Pinpoint the cell where the given text exists, returning its (x, y) midpoint coordinate. 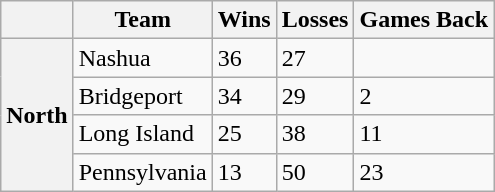
50 (315, 172)
25 (244, 134)
11 (424, 134)
Games Back (424, 20)
23 (424, 172)
36 (244, 58)
2 (424, 96)
38 (315, 134)
29 (315, 96)
Nashua (142, 58)
Wins (244, 20)
North (37, 115)
Bridgeport (142, 96)
34 (244, 96)
Long Island (142, 134)
Losses (315, 20)
Pennsylvania (142, 172)
13 (244, 172)
27 (315, 58)
Team (142, 20)
